From the cell containing the given text, extract its center point as [X, Y] coordinate. 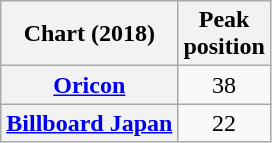
22 [224, 123]
Chart (2018) [90, 34]
38 [224, 85]
Peakposition [224, 34]
Billboard Japan [90, 123]
Oricon [90, 85]
